Search for the cell housing the specified text and yield its (x, y) center coordinate. 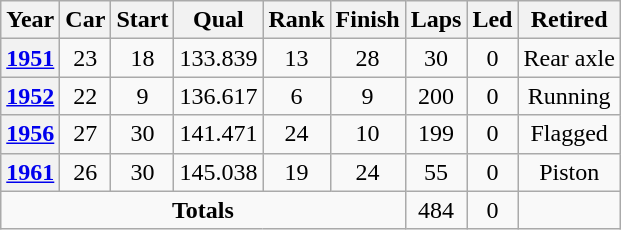
18 (142, 58)
28 (368, 58)
Rank (296, 20)
19 (296, 172)
26 (86, 172)
Finish (368, 20)
Rear axle (569, 58)
Led (492, 20)
1961 (30, 172)
1951 (30, 58)
1952 (30, 96)
Car (86, 20)
200 (436, 96)
Piston (569, 172)
10 (368, 134)
136.617 (218, 96)
6 (296, 96)
Laps (436, 20)
1956 (30, 134)
133.839 (218, 58)
13 (296, 58)
484 (436, 210)
Running (569, 96)
141.471 (218, 134)
199 (436, 134)
23 (86, 58)
Qual (218, 20)
145.038 (218, 172)
Totals (203, 210)
Start (142, 20)
Flagged (569, 134)
Retired (569, 20)
55 (436, 172)
22 (86, 96)
Year (30, 20)
27 (86, 134)
